From the cell containing the given text, extract its center point as [x, y] coordinate. 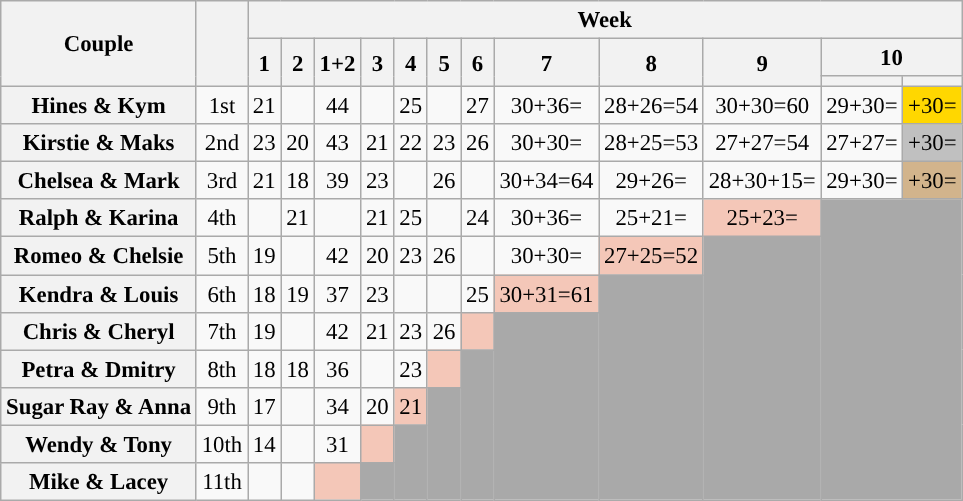
17 [264, 406]
43 [337, 143]
8th [222, 369]
10 [892, 58]
30+30=60 [762, 106]
30+31=61 [546, 294]
Sugar Ray & Anna [99, 406]
3rd [222, 181]
22 [410, 143]
28+30+15= [762, 181]
27+27= [862, 143]
34 [337, 406]
27+25=52 [652, 256]
Hines & Kym [99, 106]
5 [444, 63]
Kendra & Louis [99, 294]
6th [222, 294]
Week [605, 20]
2nd [222, 143]
7th [222, 331]
9 [762, 63]
Romeo & Chelsie [99, 256]
10th [222, 444]
Wendy & Tony [99, 444]
Ralph & Karina [99, 219]
36 [337, 369]
31 [337, 444]
30+34=64 [546, 181]
Couple [99, 44]
Chris & Cheryl [99, 331]
1+2 [337, 63]
27 [478, 106]
44 [337, 106]
9th [222, 406]
37 [337, 294]
39 [337, 181]
3 [378, 63]
Kirstie & Maks [99, 143]
25+21= [652, 219]
28+25=53 [652, 143]
1st [222, 106]
27+27=54 [762, 143]
Chelsea & Mark [99, 181]
Mike & Lacey [99, 482]
8 [652, 63]
11th [222, 482]
Petra & Dmitry [99, 369]
2 [298, 63]
4th [222, 219]
7 [546, 63]
14 [264, 444]
4 [410, 63]
29+26= [652, 181]
28+26=54 [652, 106]
24 [478, 219]
6 [478, 63]
1 [264, 63]
5th [222, 256]
25+23= [762, 219]
